Determine the [x, y] coordinate at the center of the cell enclosing the given text.  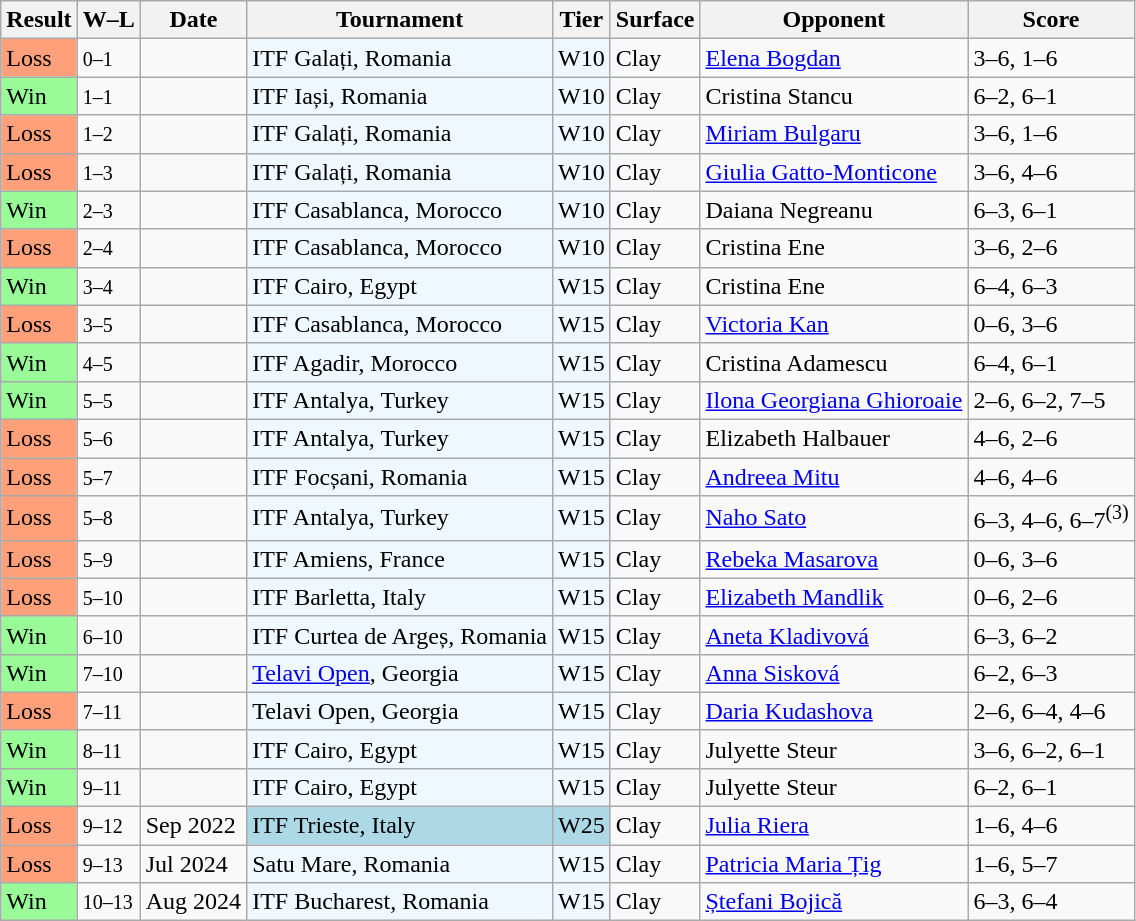
Cristina Adamescu [834, 362]
10–13 [108, 902]
5–9 [108, 559]
Aug 2024 [193, 902]
2–6, 6–4, 4–6 [1051, 711]
4–6, 2–6 [1051, 438]
Elizabeth Mandlik [834, 597]
Tournament [400, 20]
Giulia Gatto-Monticone [834, 172]
ITF Bucharest, Romania [400, 902]
Jul 2024 [193, 864]
Victoria Kan [834, 324]
Daria Kudashova [834, 711]
Daiana Negreanu [834, 210]
Score [1051, 20]
9–12 [108, 826]
Sep 2022 [193, 826]
W–L [108, 20]
Julia Riera [834, 826]
0–6, 2–6 [1051, 597]
ITF Focșani, Romania [400, 477]
6–10 [108, 635]
Miriam Bulgaru [834, 134]
6–4, 6–1 [1051, 362]
6–4, 6–3 [1051, 286]
1–2 [108, 134]
ITF Agadir, Morocco [400, 362]
5–6 [108, 438]
Naho Sato [834, 518]
Opponent [834, 20]
4–5 [108, 362]
3–6, 2–6 [1051, 248]
3–5 [108, 324]
6–2, 6–3 [1051, 673]
ITF Iași, Romania [400, 96]
Andreea Mitu [834, 477]
6–3, 6–2 [1051, 635]
Patricia Maria Țig [834, 864]
1–6, 4–6 [1051, 826]
3–6, 6–2, 6–1 [1051, 749]
Aneta Kladivová [834, 635]
7–11 [108, 711]
Anna Sisková [834, 673]
6–3, 6–1 [1051, 210]
Cristina Stancu [834, 96]
Elena Bogdan [834, 58]
Ilona Georgiana Ghioroaie [834, 400]
7–10 [108, 673]
3–6, 4–6 [1051, 172]
4–6, 4–6 [1051, 477]
Ștefani Bojică [834, 902]
5–7 [108, 477]
ITF Trieste, Italy [400, 826]
Rebeka Masarova [834, 559]
5–10 [108, 597]
6–3, 4–6, 6–7(3) [1051, 518]
9–11 [108, 787]
8–11 [108, 749]
Date [193, 20]
Elizabeth Halbauer [834, 438]
W25 [582, 826]
Surface [655, 20]
Satu Mare, Romania [400, 864]
5–8 [108, 518]
ITF Curtea de Argeș, Romania [400, 635]
1–3 [108, 172]
1–1 [108, 96]
5–5 [108, 400]
Tier [582, 20]
3–4 [108, 286]
2–3 [108, 210]
1–6, 5–7 [1051, 864]
2–4 [108, 248]
6–3, 6–4 [1051, 902]
Result [39, 20]
0–1 [108, 58]
ITF Amiens, France [400, 559]
2–6, 6–2, 7–5 [1051, 400]
9–13 [108, 864]
ITF Barletta, Italy [400, 597]
